Provide the (x, y) coordinate of the cell's center where the given text is located.  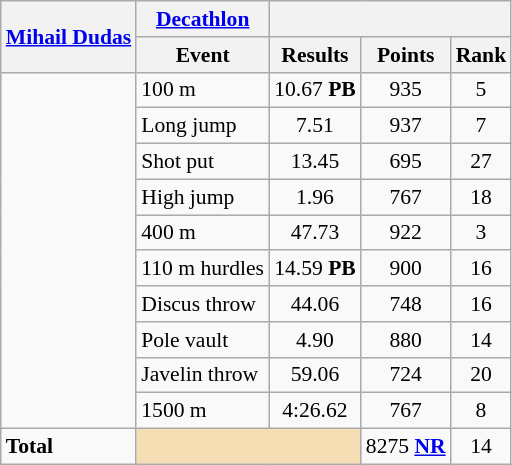
Long jump (202, 126)
18 (482, 197)
8275 NR (406, 447)
27 (482, 162)
Pole vault (202, 340)
20 (482, 375)
724 (406, 375)
59.06 (315, 375)
935 (406, 90)
10.67 PB (315, 90)
922 (406, 233)
14.59 PB (315, 269)
1500 m (202, 411)
High jump (202, 197)
Rank (482, 55)
5 (482, 90)
695 (406, 162)
Mihail Dudas (68, 36)
748 (406, 304)
Javelin throw (202, 375)
Results (315, 55)
7 (482, 126)
Event (202, 55)
937 (406, 126)
Total (68, 447)
900 (406, 269)
44.06 (315, 304)
400 m (202, 233)
880 (406, 340)
Discus throw (202, 304)
7.51 (315, 126)
110 m hurdles (202, 269)
100 m (202, 90)
4.90 (315, 340)
Shot put (202, 162)
4:26.62 (315, 411)
Decathlon (202, 19)
8 (482, 411)
3 (482, 233)
47.73 (315, 233)
13.45 (315, 162)
1.96 (315, 197)
Points (406, 55)
